Provide the (X, Y) coordinate of the cell's center where the given text is located.  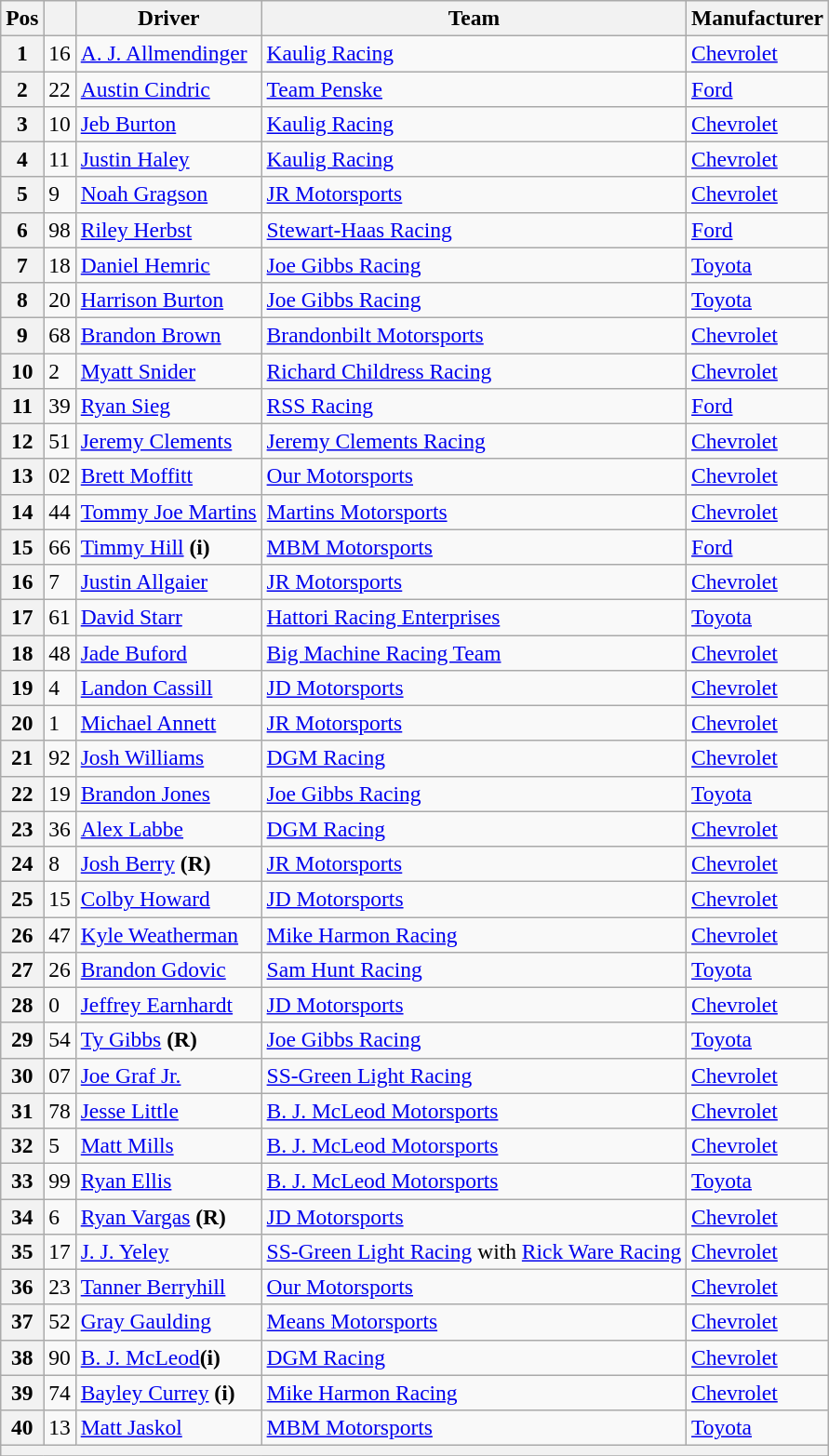
Ryan Vargas (R) (168, 1216)
RSS Racing (474, 406)
Jeffrey Earnhardt (168, 1005)
Sam Hunt Racing (474, 969)
SS-Green Light Racing (474, 1075)
Jeremy Clements (168, 441)
14 (22, 512)
Jeremy Clements Racing (474, 441)
Jesse Little (168, 1111)
30 (22, 1075)
54 (60, 1040)
51 (60, 441)
B. J. McLeod(i) (168, 1357)
40 (22, 1427)
Kyle Weatherman (168, 934)
David Starr (168, 617)
Daniel Hemric (168, 265)
35 (22, 1251)
Jeb Burton (168, 124)
Tanner Berryhill (168, 1287)
92 (60, 758)
Bayley Currey (i) (168, 1393)
78 (60, 1111)
28 (22, 1005)
Pos (22, 18)
38 (22, 1357)
12 (22, 441)
Brett Moffitt (168, 476)
Tommy Joe Martins (168, 512)
Austin Cindric (168, 88)
Colby Howard (168, 899)
Matt Mills (168, 1145)
Gray Gaulding (168, 1322)
21 (22, 758)
3 (22, 124)
Means Motorsports (474, 1322)
98 (60, 230)
29 (22, 1040)
02 (60, 476)
Team Penske (474, 88)
Brandon Brown (168, 335)
66 (60, 547)
Driver (168, 18)
0 (60, 1005)
Alex Labbe (168, 829)
61 (60, 617)
Ryan Ellis (168, 1181)
Timmy Hill (i) (168, 547)
Manufacturer (757, 18)
Jade Buford (168, 652)
J. J. Yeley (168, 1251)
Ty Gibbs (R) (168, 1040)
Matt Jaskol (168, 1427)
Josh Williams (168, 758)
Justin Allgaier (168, 581)
47 (60, 934)
99 (60, 1181)
Joe Graf Jr. (168, 1075)
Noah Gragson (168, 194)
44 (60, 512)
31 (22, 1111)
32 (22, 1145)
Brandon Gdovic (168, 969)
Big Machine Racing Team (474, 652)
Brandonbilt Motorsports (474, 335)
33 (22, 1181)
Team (474, 18)
48 (60, 652)
Harrison Burton (168, 300)
A. J. Allmendinger (168, 53)
Hattori Racing Enterprises (474, 617)
Stewart-Haas Racing (474, 230)
68 (60, 335)
Richard Childress Racing (474, 370)
52 (60, 1322)
90 (60, 1357)
Justin Haley (168, 159)
24 (22, 863)
37 (22, 1322)
Ryan Sieg (168, 406)
25 (22, 899)
Brandon Jones (168, 794)
SS-Green Light Racing with Rick Ware Racing (474, 1251)
Michael Annett (168, 723)
Landon Cassill (168, 688)
Josh Berry (R) (168, 863)
Riley Herbst (168, 230)
74 (60, 1393)
07 (60, 1075)
27 (22, 969)
Martins Motorsports (474, 512)
Myatt Snider (168, 370)
34 (22, 1216)
